Search for the cell housing the specified text and yield its [X, Y] center coordinate. 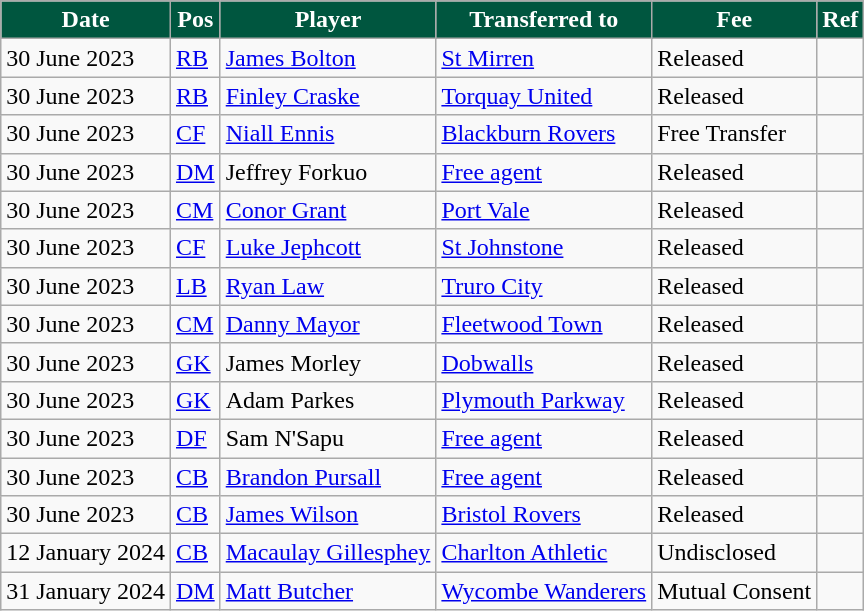
Adam Parkes [328, 400]
Danny Mayor [328, 324]
Free Transfer [734, 134]
Conor Grant [328, 210]
Charlton Athletic [544, 553]
Bristol Rovers [544, 515]
DF [195, 438]
Dobwalls [544, 362]
Fleetwood Town [544, 324]
Undisclosed [734, 553]
Ryan Law [328, 286]
Ref [840, 20]
Date [86, 20]
Matt Butcher [328, 591]
James Bolton [328, 58]
12 January 2024 [86, 553]
Torquay United [544, 96]
Mutual Consent [734, 591]
Plymouth Parkway [544, 400]
Fee [734, 20]
Macaulay Gillesphey [328, 553]
Transferred to [544, 20]
Jeffrey Forkuo [328, 172]
LB [195, 286]
Player [328, 20]
St Johnstone [544, 248]
Finley Craske [328, 96]
Luke Jephcott [328, 248]
Niall Ennis [328, 134]
Blackburn Rovers [544, 134]
31 January 2024 [86, 591]
Truro City [544, 286]
St Mirren [544, 58]
Sam N'Sapu [328, 438]
Brandon Pursall [328, 477]
Wycombe Wanderers [544, 591]
James Wilson [328, 515]
Pos [195, 20]
James Morley [328, 362]
Port Vale [544, 210]
